Extract the [x, y] coordinate from the center of the cell holding the provided text.  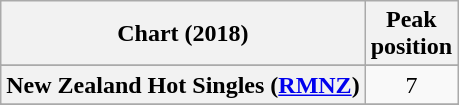
New Zealand Hot Singles (RMNZ) [183, 85]
7 [411, 85]
Chart (2018) [183, 34]
Peakposition [411, 34]
